Output the [X, Y] coordinate of the center of the cell containing the given text.  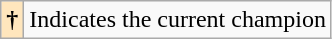
Indicates the current champion [178, 20]
† [12, 20]
